Detect which cell encompasses the target text, then output its (x, y) center coordinate. 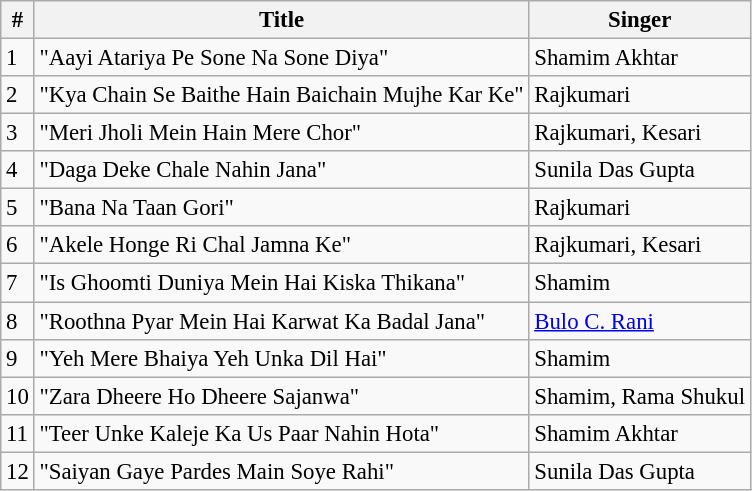
"Kya Chain Se Baithe Hain Baichain Mujhe Kar Ke" (282, 95)
# (18, 20)
"Roothna Pyar Mein Hai Karwat Ka Badal Jana" (282, 321)
8 (18, 321)
"Aayi Atariya Pe Sone Na Sone Diya" (282, 58)
12 (18, 471)
3 (18, 133)
5 (18, 208)
Singer (640, 20)
"Teer Unke Kaleje Ka Us Paar Nahin Hota" (282, 433)
4 (18, 170)
6 (18, 245)
11 (18, 433)
"Yeh Mere Bhaiya Yeh Unka Dil Hai" (282, 358)
"Is Ghoomti Duniya Mein Hai Kiska Thikana" (282, 283)
Bulo C. Rani (640, 321)
"Bana Na Taan Gori" (282, 208)
Title (282, 20)
"Zara Dheere Ho Dheere Sajanwa" (282, 396)
10 (18, 396)
9 (18, 358)
7 (18, 283)
"Meri Jholi Mein Hain Mere Chor" (282, 133)
"Saiyan Gaye Pardes Main Soye Rahi" (282, 471)
"Daga Deke Chale Nahin Jana" (282, 170)
Shamim, Rama Shukul (640, 396)
"Akele Honge Ri Chal Jamna Ke" (282, 245)
1 (18, 58)
2 (18, 95)
